Identify which cell holds the provided text, then report its (x, y) central coordinate. 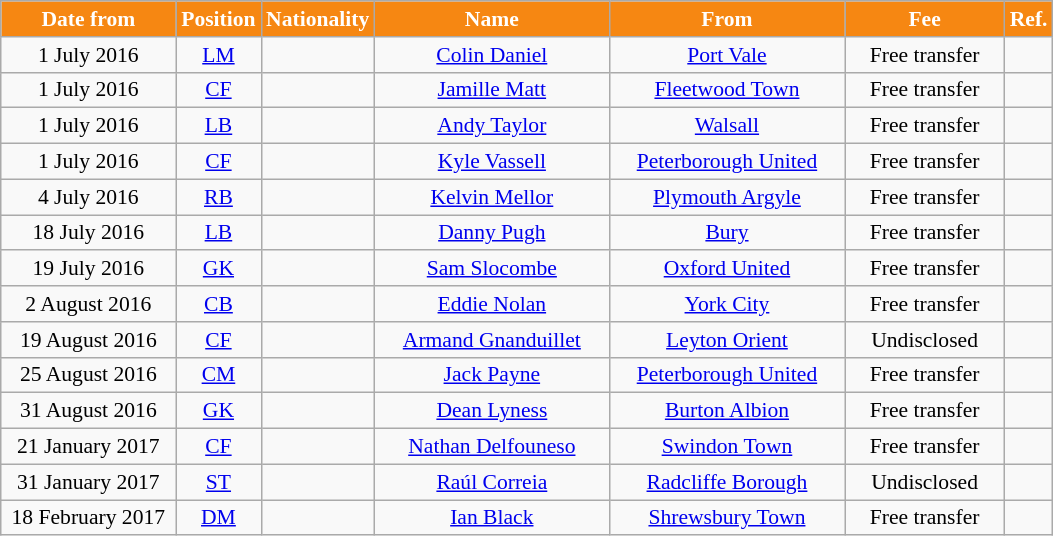
Ref. (1029, 19)
LM (218, 55)
Date from (88, 19)
Fee (925, 19)
Jack Payne (492, 375)
21 January 2017 (88, 447)
19 August 2016 (88, 340)
Ian Black (492, 518)
Colin Daniel (492, 55)
31 January 2017 (88, 482)
Oxford United (726, 269)
19 July 2016 (88, 269)
Radcliffe Borough (726, 482)
Burton Albion (726, 411)
18 February 2017 (88, 518)
2 August 2016 (88, 304)
Name (492, 19)
Walsall (726, 126)
Fleetwood Town (726, 90)
Swindon Town (726, 447)
York City (726, 304)
Kyle Vassell (492, 162)
Andy Taylor (492, 126)
Plymouth Argyle (726, 197)
Sam Slocombe (492, 269)
Position (218, 19)
Armand Gnanduillet (492, 340)
Port Vale (726, 55)
25 August 2016 (88, 375)
Leyton Orient (726, 340)
CM (218, 375)
Dean Lyness (492, 411)
31 August 2016 (88, 411)
CB (218, 304)
From (726, 19)
RB (218, 197)
4 July 2016 (88, 197)
Kelvin Mellor (492, 197)
Bury (726, 233)
Nathan Delfouneso (492, 447)
Shrewsbury Town (726, 518)
Eddie Nolan (492, 304)
Raúl Correia (492, 482)
ST (218, 482)
Danny Pugh (492, 233)
18 July 2016 (88, 233)
Nationality (318, 19)
Jamille Matt (492, 90)
DM (218, 518)
